Determine the (x, y) coordinate at the center of the cell enclosing the given text.  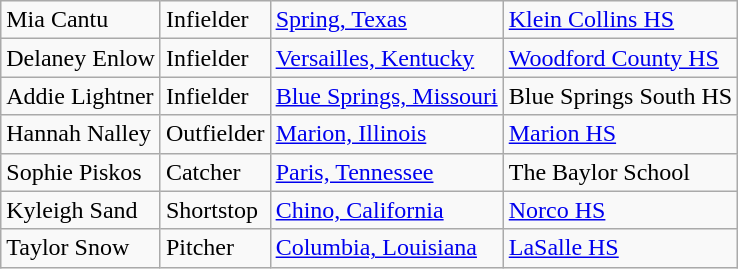
The Baylor School (620, 172)
Pitcher (215, 248)
Mia Cantu (81, 20)
Outfielder (215, 134)
Delaney Enlow (81, 58)
Hannah Nalley (81, 134)
Addie Lightner (81, 96)
LaSalle HS (620, 248)
Kyleigh Sand (81, 210)
Paris, Tennessee (386, 172)
Chino, California (386, 210)
Spring, Texas (386, 20)
Versailles, Kentucky (386, 58)
Norco HS (620, 210)
Sophie Piskos (81, 172)
Marion, Illinois (386, 134)
Blue Springs South HS (620, 96)
Shortstop (215, 210)
Marion HS (620, 134)
Taylor Snow (81, 248)
Blue Springs, Missouri (386, 96)
Columbia, Louisiana (386, 248)
Catcher (215, 172)
Klein Collins HS (620, 20)
Woodford County HS (620, 58)
